Return the [X, Y] coordinate for the center point of the cell that contains the specified text.  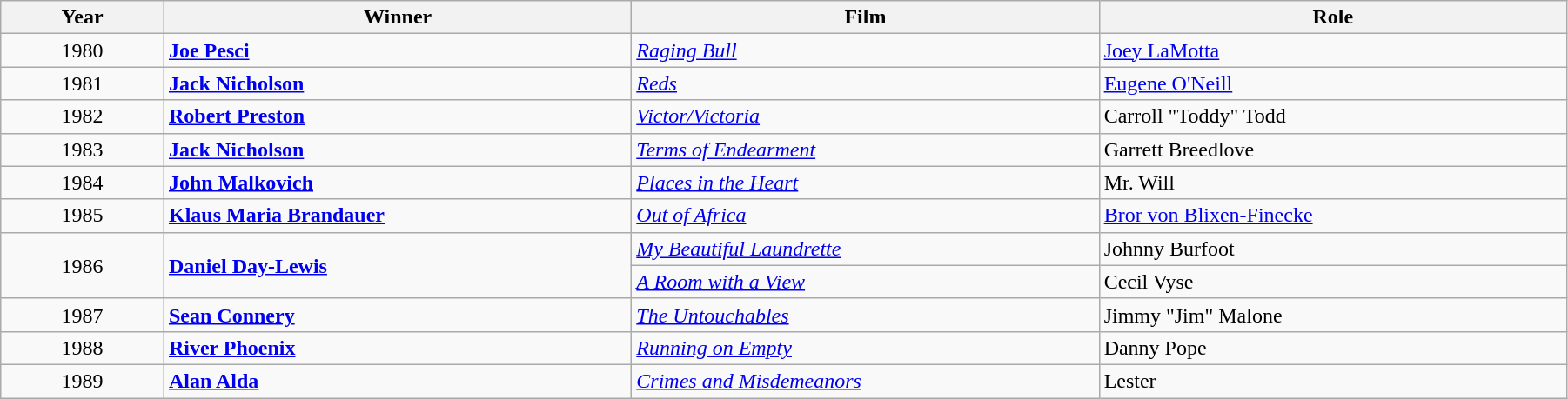
Terms of Endearment [865, 150]
Year [83, 17]
Alan Alda [397, 381]
Daniel Day-Lewis [397, 265]
1986 [83, 265]
Cecil Vyse [1333, 282]
The Untouchables [865, 315]
Johnny Burfoot [1333, 249]
Places in the Heart [865, 183]
Sean Connery [397, 315]
Joey LaMotta [1333, 50]
Running on Empty [865, 348]
My Beautiful Laundrette [865, 249]
Joe Pesci [397, 50]
Klaus Maria Brandauer [397, 216]
1989 [83, 381]
Crimes and Misdemeanors [865, 381]
Jimmy "Jim" Malone [1333, 315]
1983 [83, 150]
Carroll "Toddy" Todd [1333, 116]
Garrett Breedlove [1333, 150]
Mr. Will [1333, 183]
Eugene O'Neill [1333, 83]
Out of Africa [865, 216]
River Phoenix [397, 348]
Film [865, 17]
Bror von Blixen-Finecke [1333, 216]
Robert Preston [397, 116]
Danny Pope [1333, 348]
Winner [397, 17]
Victor/Victoria [865, 116]
1985 [83, 216]
Role [1333, 17]
1980 [83, 50]
1988 [83, 348]
1987 [83, 315]
Raging Bull [865, 50]
1982 [83, 116]
A Room with a View [865, 282]
Lester [1333, 381]
1984 [83, 183]
1981 [83, 83]
Reds [865, 83]
John Malkovich [397, 183]
